Scan for the cell matching the given text and deliver its (X, Y) coordinate at center. 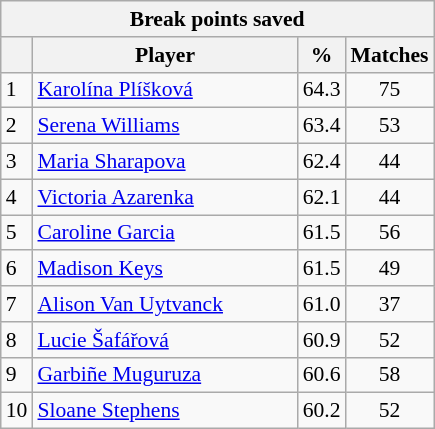
Garbiñe Muguruza (164, 375)
62.4 (322, 162)
9 (17, 375)
Player (164, 55)
2 (17, 126)
Alison Van Uytvanck (164, 304)
Serena Williams (164, 126)
Karolína Plíšková (164, 90)
% (322, 55)
56 (389, 233)
60.9 (322, 340)
Caroline Garcia (164, 233)
10 (17, 411)
61.0 (322, 304)
8 (17, 340)
3 (17, 162)
Matches (389, 55)
6 (17, 269)
1 (17, 90)
62.1 (322, 197)
63.4 (322, 126)
58 (389, 375)
60.6 (322, 375)
Maria Sharapova (164, 162)
Madison Keys (164, 269)
7 (17, 304)
5 (17, 233)
60.2 (322, 411)
Victoria Azarenka (164, 197)
Sloane Stephens (164, 411)
Break points saved (218, 19)
75 (389, 90)
64.3 (322, 90)
37 (389, 304)
4 (17, 197)
Lucie Šafářová (164, 340)
53 (389, 126)
49 (389, 269)
